Determine the [x, y] coordinate at the center of the cell enclosing the given text.  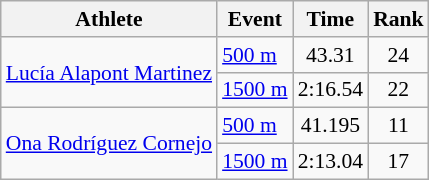
2:13.04 [330, 162]
Athlete [109, 19]
Event [254, 19]
17 [398, 162]
Lucía Alapont Martinez [109, 72]
Rank [398, 19]
Time [330, 19]
41.195 [330, 126]
24 [398, 55]
2:16.54 [330, 90]
Ona Rodríguez Cornejo [109, 144]
43.31 [330, 55]
11 [398, 126]
22 [398, 90]
